Return the [X, Y] coordinate for the center point of the cell that contains the specified text.  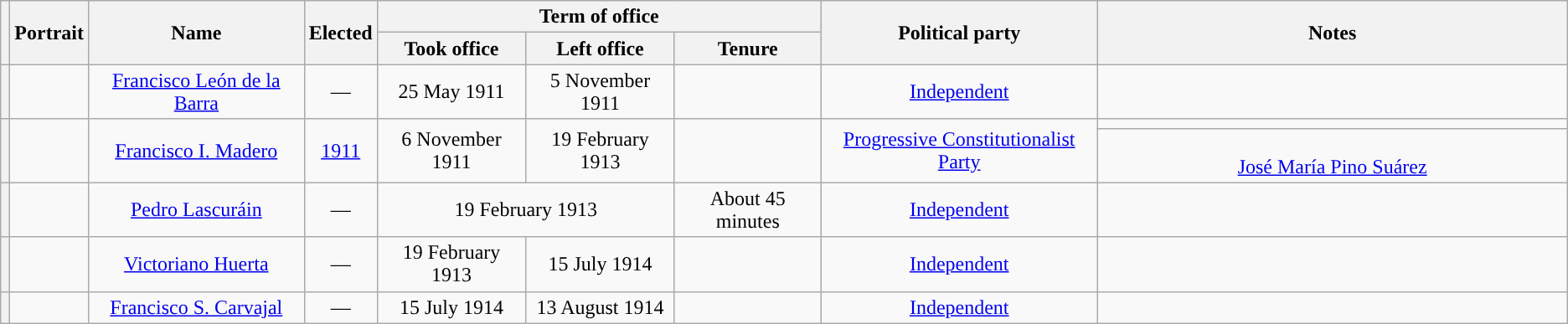
Portrait [49, 33]
1911 [340, 151]
Left office [601, 49]
Name [196, 33]
Francisco León de la Barra [196, 92]
Political party [959, 33]
Victoriano Huerta [196, 265]
13 August 1914 [601, 307]
Francisco S. Carvajal [196, 307]
Term of office [599, 17]
Elected [340, 33]
6 November 1911 [451, 151]
25 May 1911 [451, 92]
Pedro Lascuráin [196, 209]
5 November 1911 [601, 92]
Francisco I. Madero [196, 151]
About 45 minutes [747, 209]
José María Pino Suárez [1332, 156]
Tenure [747, 49]
Progressive Constitutionalist Party [959, 151]
Notes [1332, 33]
Took office [451, 49]
